Output the [x, y] coordinate of the center of the cell containing the given text.  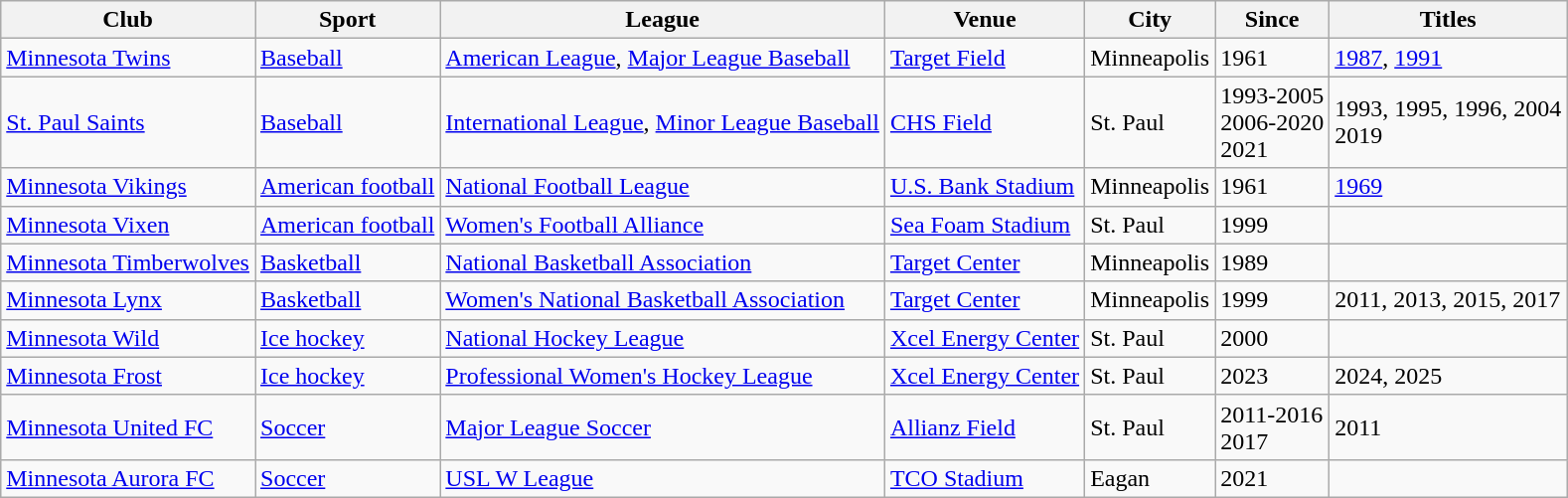
2011-2016 2017 [1272, 427]
TCO Stadium [984, 478]
Major League Soccer [663, 427]
National Football League [663, 187]
Club [128, 20]
League [663, 20]
2021 [1272, 478]
2011 [1449, 427]
Allianz Field [984, 427]
Minnesota Vixen [128, 225]
Minnesota United FC [128, 427]
International League, Minor League Baseball [663, 122]
St. Paul Saints [128, 122]
2000 [1272, 338]
Sea Foam Stadium [984, 225]
1993-2005 2006-2020 2021 [1272, 122]
1987, 1991 [1449, 58]
Women's Football Alliance [663, 225]
American League, Major League Baseball [663, 58]
Since [1272, 20]
1989 [1272, 262]
1969 [1449, 187]
1993, 1995, 1996, 2004 2019 [1449, 122]
2024, 2025 [1449, 376]
Minnesota Vikings [128, 187]
Eagan [1151, 478]
2011, 2013, 2015, 2017 [1449, 300]
Minnesota Aurora FC [128, 478]
CHS Field [984, 122]
Minnesota Timberwolves [128, 262]
2023 [1272, 376]
U.S. Bank Stadium [984, 187]
City [1151, 20]
USL W League [663, 478]
National Basketball Association [663, 262]
Target Field [984, 58]
Sport [347, 20]
Minnesota Lynx [128, 300]
National Hockey League [663, 338]
Minnesota Twins [128, 58]
Minnesota Frost [128, 376]
Professional Women's Hockey League [663, 376]
Women's National Basketball Association [663, 300]
Venue [984, 20]
Titles [1449, 20]
Minnesota Wild [128, 338]
